Scan for the cell matching the given text and deliver its (x, y) coordinate at center. 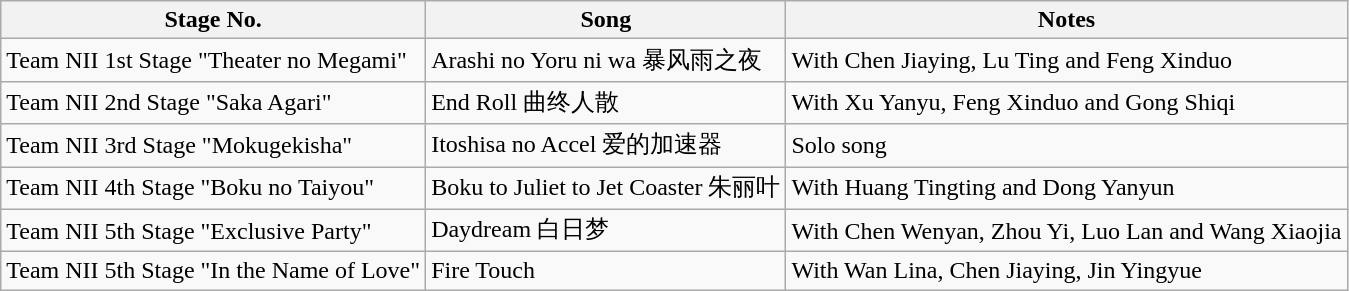
Solo song (1066, 146)
Itoshisa no Accel 爱的加速器 (606, 146)
Team NII 2nd Stage "Saka Agari" (214, 102)
Stage No. (214, 20)
With Xu Yanyu, Feng Xinduo and Gong Shiqi (1066, 102)
With Wan Lina, Chen Jiaying, Jin Yingyue (1066, 271)
With Chen Wenyan, Zhou Yi, Luo Lan and Wang Xiaojia (1066, 230)
End Roll 曲终人散 (606, 102)
Fire Touch (606, 271)
Boku to Juliet to Jet Coaster 朱丽叶 (606, 188)
Team NII 3rd Stage "Mokugekisha" (214, 146)
Daydream 白日梦 (606, 230)
With Chen Jiaying, Lu Ting and Feng Xinduo (1066, 60)
Team NII 5th Stage "Exclusive Party" (214, 230)
Arashi no Yoru ni wa 暴风雨之夜 (606, 60)
Team NII 1st Stage "Theater no Megami" (214, 60)
Notes (1066, 20)
Team NII 4th Stage "Boku no Taiyou" (214, 188)
With Huang Tingting and Dong Yanyun (1066, 188)
Song (606, 20)
Team NII 5th Stage "In the Name of Love" (214, 271)
